Find where the given text appears and provide that cell's center as (X, Y) coordinate. 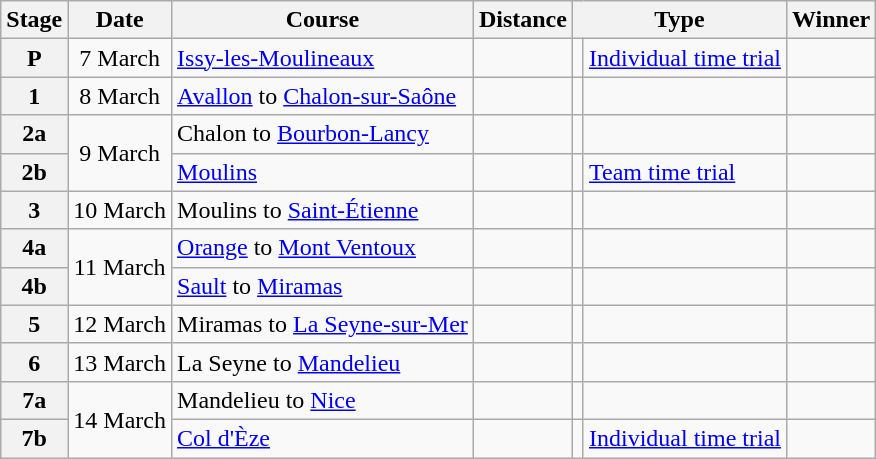
4b (34, 286)
7 March (120, 58)
9 March (120, 153)
Orange to Mont Ventoux (323, 248)
7a (34, 400)
Avallon to Chalon-sur-Saône (323, 96)
Issy-les-Moulineaux (323, 58)
La Seyne to Mandelieu (323, 362)
Moulins to Saint-Étienne (323, 210)
1 (34, 96)
3 (34, 210)
Chalon to Bourbon-Lancy (323, 134)
Winner (830, 20)
6 (34, 362)
P (34, 58)
Course (323, 20)
Date (120, 20)
5 (34, 324)
8 March (120, 96)
10 March (120, 210)
Stage (34, 20)
11 March (120, 267)
7b (34, 438)
4a (34, 248)
14 March (120, 419)
Col d'Èze (323, 438)
Sault to Miramas (323, 286)
Team time trial (684, 172)
12 March (120, 324)
13 March (120, 362)
Miramas to La Seyne-sur-Mer (323, 324)
Distance (522, 20)
2a (34, 134)
2b (34, 172)
Mandelieu to Nice (323, 400)
Type (679, 20)
Moulins (323, 172)
